Determine the (X, Y) coordinate at the center of the cell enclosing the given text.  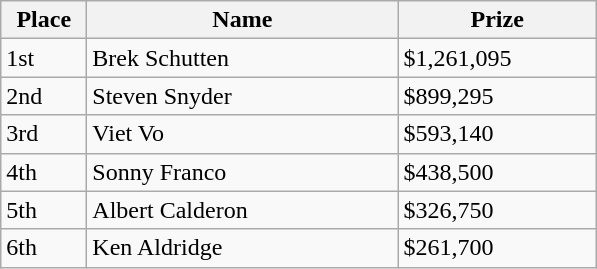
Name (242, 20)
1st (44, 58)
Brek Schutten (242, 58)
$326,750 (498, 210)
$261,700 (498, 248)
$438,500 (498, 172)
Steven Snyder (242, 96)
$899,295 (498, 96)
Place (44, 20)
3rd (44, 134)
2nd (44, 96)
Prize (498, 20)
$593,140 (498, 134)
5th (44, 210)
6th (44, 248)
Sonny Franco (242, 172)
$1,261,095 (498, 58)
4th (44, 172)
Albert Calderon (242, 210)
Ken Aldridge (242, 248)
Viet Vo (242, 134)
